Scan for the cell matching the given text and deliver its (X, Y) coordinate at center. 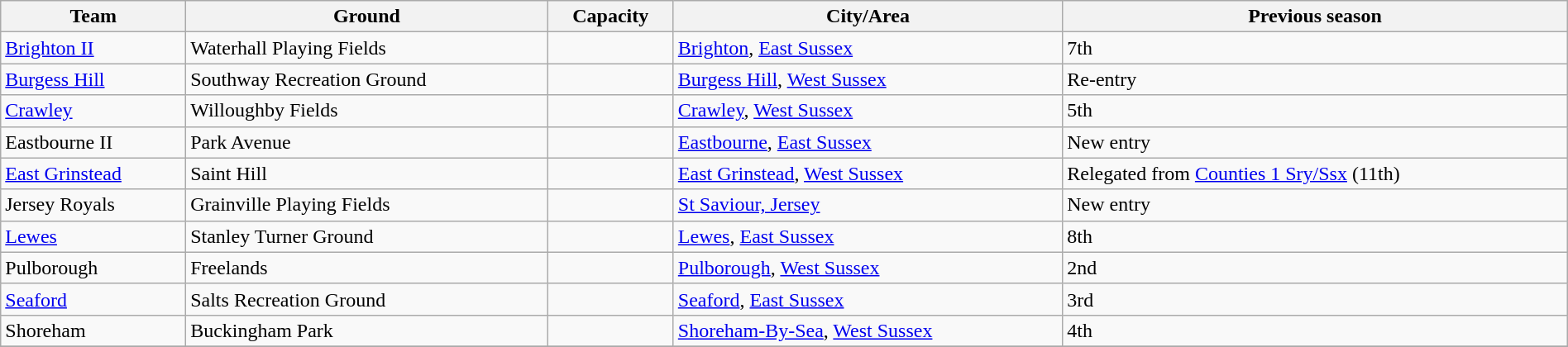
Pulborough (93, 268)
7th (1315, 48)
Burgess Hill, West Sussex (868, 79)
East Grinstead, West Sussex (868, 173)
Brighton, East Sussex (868, 48)
Stanley Turner Ground (367, 236)
Shoreham (93, 330)
Saint Hill (367, 173)
Freelands (367, 268)
Salts Recreation Ground (367, 299)
Capacity (610, 17)
Shoreham-By-Sea, West Sussex (868, 330)
Waterhall Playing Fields (367, 48)
8th (1315, 236)
Park Avenue (367, 142)
Southway Recreation Ground (367, 79)
Seaford (93, 299)
Team (93, 17)
4th (1315, 330)
5th (1315, 111)
Crawley (93, 111)
Ground (367, 17)
East Grinstead (93, 173)
Grainville Playing Fields (367, 205)
Eastbourne, East Sussex (868, 142)
Jersey Royals (93, 205)
3rd (1315, 299)
Previous season (1315, 17)
Re-entry (1315, 79)
Seaford, East Sussex (868, 299)
Eastbourne II (93, 142)
2nd (1315, 268)
Buckingham Park (367, 330)
Willoughby Fields (367, 111)
Crawley, West Sussex (868, 111)
Relegated from Counties 1 Sry/Ssx (11th) (1315, 173)
St Saviour, Jersey (868, 205)
Burgess Hill (93, 79)
Pulborough, West Sussex (868, 268)
Brighton II (93, 48)
Lewes, East Sussex (868, 236)
City/Area (868, 17)
Lewes (93, 236)
